From the cell containing the given text, extract its center point as (X, Y) coordinate. 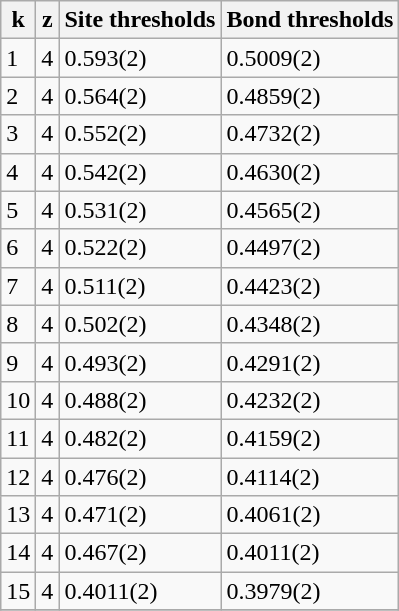
15 (18, 591)
0.4732(2) (310, 134)
0.522(2) (140, 248)
0.564(2) (140, 96)
12 (18, 477)
0.3979(2) (310, 591)
2 (18, 96)
7 (18, 286)
0.493(2) (140, 362)
0.4565(2) (310, 210)
14 (18, 553)
8 (18, 324)
0.4630(2) (310, 172)
13 (18, 515)
Site thresholds (140, 20)
10 (18, 400)
1 (18, 58)
0.502(2) (140, 324)
0.467(2) (140, 553)
0.482(2) (140, 438)
Bond thresholds (310, 20)
0.4423(2) (310, 286)
0.5009(2) (310, 58)
0.542(2) (140, 172)
0.4159(2) (310, 438)
0.593(2) (140, 58)
11 (18, 438)
0.4114(2) (310, 477)
3 (18, 134)
0.511(2) (140, 286)
0.531(2) (140, 210)
5 (18, 210)
0.4291(2) (310, 362)
0.4061(2) (310, 515)
0.488(2) (140, 400)
9 (18, 362)
0.552(2) (140, 134)
0.476(2) (140, 477)
k (18, 20)
0.471(2) (140, 515)
0.4232(2) (310, 400)
z (48, 20)
0.4859(2) (310, 96)
0.4497(2) (310, 248)
0.4348(2) (310, 324)
6 (18, 248)
